Extract the [x, y] coordinate from the center of the cell holding the provided text.  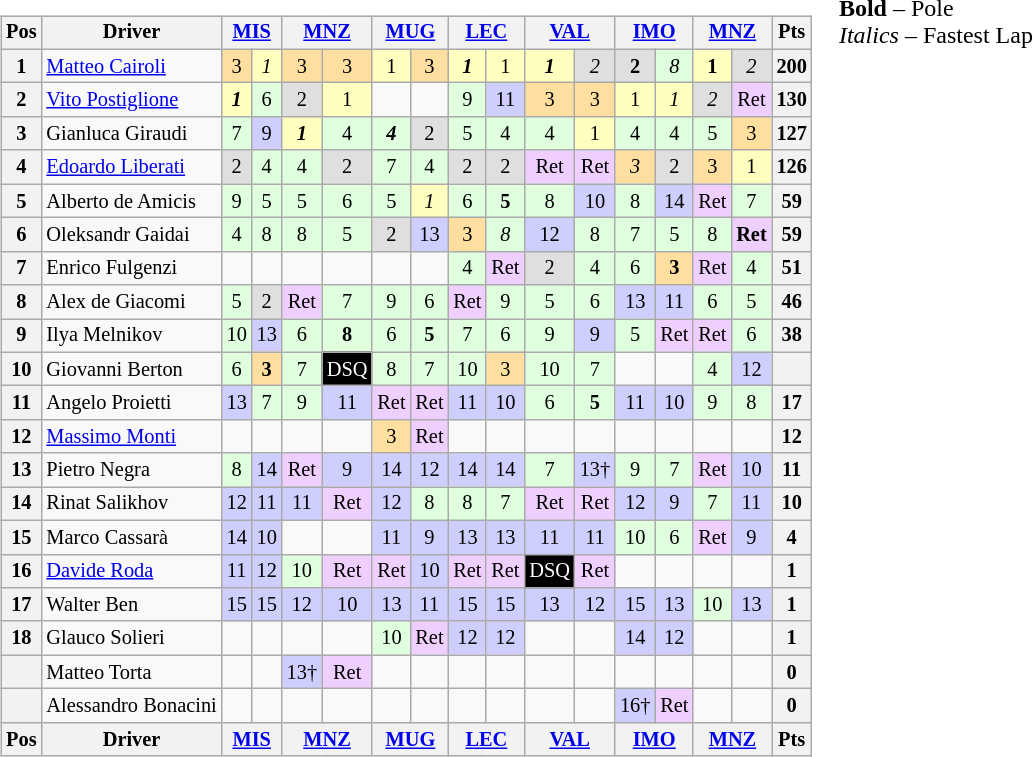
Enrico Fulgenzi [131, 268]
Giovanni Berton [131, 369]
200 [792, 66]
Pietro Negra [131, 470]
Alberto de Amicis [131, 201]
130 [792, 100]
46 [792, 302]
Gianluca Giraudi [131, 134]
51 [792, 268]
Oleksandr Gaidai [131, 235]
Matteo Torta [131, 672]
Alex de Giacomi [131, 302]
18 [21, 638]
Davide Roda [131, 571]
Ilya Melnikov [131, 336]
127 [792, 134]
16 [21, 571]
Rinat Salikhov [131, 504]
Angelo Proietti [131, 403]
Massimo Monti [131, 437]
Alessandro Bonacini [131, 706]
38 [792, 336]
Vito Postiglione [131, 100]
Matteo Cairoli [131, 66]
Edoardo Liberati [131, 167]
Marco Cassarà [131, 537]
Glauco Solieri [131, 638]
16† [635, 706]
126 [792, 167]
Walter Ben [131, 605]
